Capture the cell that displays the provided text and extract its (x, y) central coordinate. 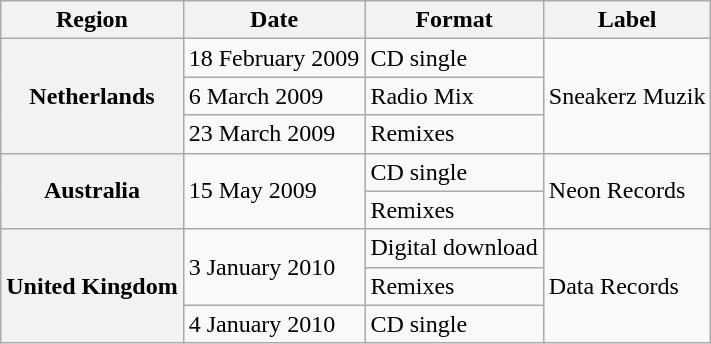
Digital download (454, 248)
Australia (92, 191)
Data Records (627, 286)
18 February 2009 (274, 58)
3 January 2010 (274, 267)
23 March 2009 (274, 134)
Format (454, 20)
4 January 2010 (274, 324)
Label (627, 20)
Region (92, 20)
6 March 2009 (274, 96)
Sneakerz Muzik (627, 96)
United Kingdom (92, 286)
Radio Mix (454, 96)
15 May 2009 (274, 191)
Date (274, 20)
Netherlands (92, 96)
Neon Records (627, 191)
